Identify which cell holds the provided text, then report its (X, Y) central coordinate. 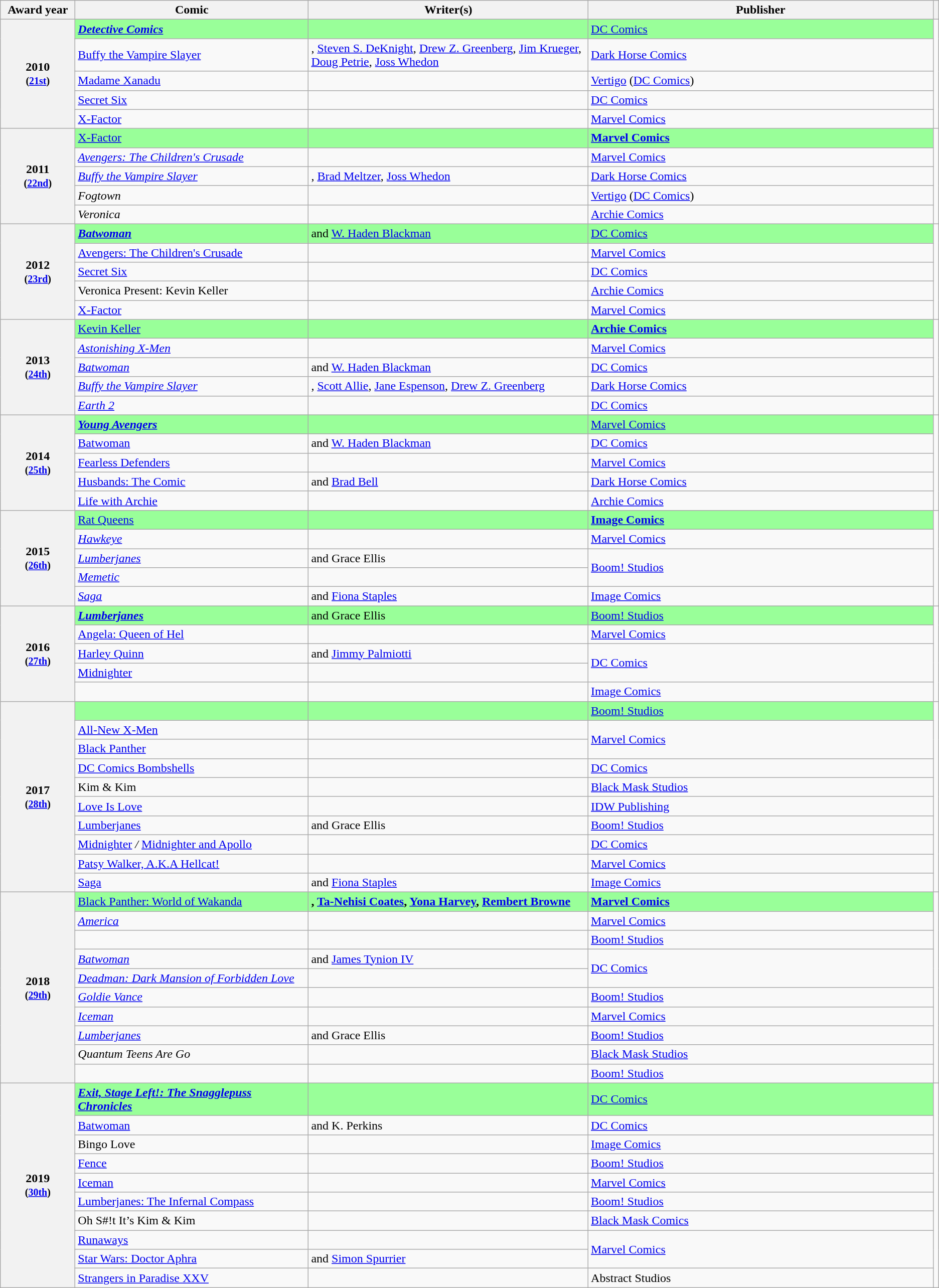
Black Mask Comics (761, 1221)
Runaways (192, 1240)
, Scott Allie, Jane Espenson, Drew Z. Greenberg (448, 386)
Black Panther (192, 749)
Kevin Keller (192, 329)
America (192, 921)
Fogtown (192, 195)
2019(30th) (38, 1185)
Lumberjanes: The Infernal Compass (192, 1202)
2014(25th) (38, 462)
DC Comics Bombshells (192, 768)
Quantum Teens Are Go (192, 1054)
2016(27th) (38, 654)
2015(26th) (38, 558)
Veronica Present: Kevin Keller (192, 291)
Midnighter (192, 673)
Young Avengers (192, 424)
Publisher (761, 10)
Hawkeye (192, 539)
IDW Publishing (761, 806)
Goldie Vance (192, 997)
Deadman: Dark Mansion of Forbidden Love (192, 978)
Earth 2 (192, 405)
2010(21st) (38, 74)
Detective Comics (192, 29)
Memetic (192, 577)
, Steven S. DeKnight, Drew Z. Greenberg, Jim Krueger, Doug Petrie, Joss Whedon (448, 55)
and James Tynion IV (448, 959)
Award year (38, 10)
Husbands: The Comic (192, 481)
2012(23rd) (38, 271)
and K. Perkins (448, 1125)
All-New X-Men (192, 730)
2011(22nd) (38, 176)
and Simon Spurrier (448, 1259)
and Brad Bell (448, 481)
Astonishing X-Men (192, 348)
, Brad Meltzer, Joss Whedon (448, 176)
Comic (192, 10)
2013(24th) (38, 367)
Writer(s) (448, 10)
Kim & Kim (192, 787)
Life with Archie (192, 501)
Veronica (192, 214)
Bingo Love (192, 1144)
2017(28th) (38, 796)
Fence (192, 1163)
Exit, Stage Left!: The Snagglepuss Chronicles (192, 1099)
Patsy Walker, A.K.A Hellcat! (192, 863)
Fearless Defenders (192, 462)
and Jimmy Palmiotti (448, 654)
Angela: Queen of Hel (192, 634)
Midnighter / Midnighter and Apollo (192, 844)
Strangers in Paradise XXV (192, 1278)
Love Is Love (192, 806)
Oh S#!t It’s Kim & Kim (192, 1221)
Madame Xanadu (192, 81)
2018(29th) (38, 988)
Star Wars: Doctor Aphra (192, 1259)
, Ta-Nehisi Coates, Yona Harvey, Rembert Browne (448, 902)
Black Panther: World of Wakanda (192, 902)
Harley Quinn (192, 654)
Rat Queens (192, 520)
Abstract Studios (761, 1278)
